Capture the cell that displays the provided text and extract its [x, y] central coordinate. 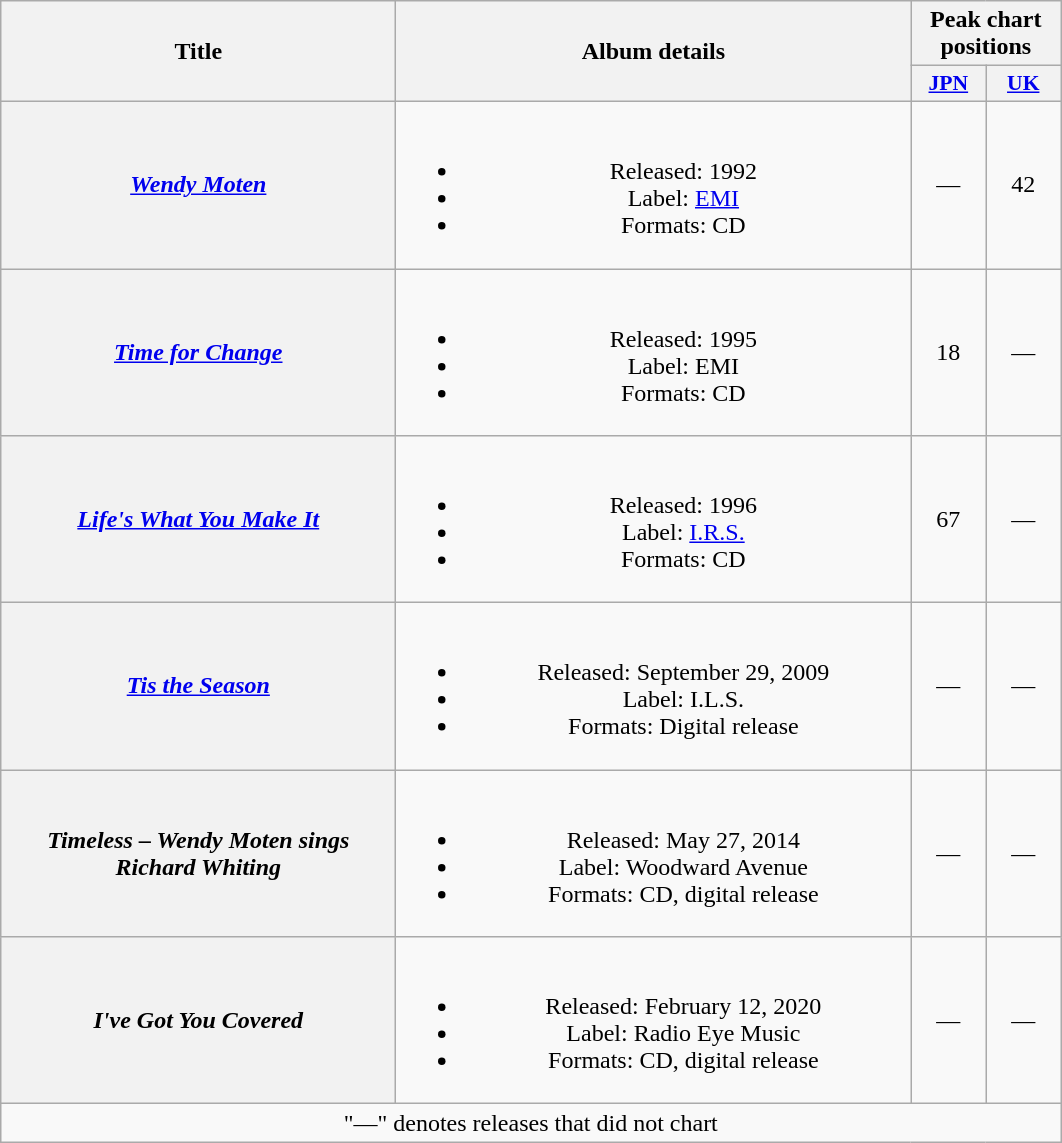
I've Got You Covered [198, 1020]
Released: September 29, 2009Label: I.L.S.Formats: Digital release [654, 686]
JPN [948, 84]
Released: 1995Label: EMIFormats: CD [654, 352]
18 [948, 352]
67 [948, 520]
Released: 1996Label: I.R.S.Formats: CD [654, 520]
Released: May 27, 2014Label: Woodward AvenueFormats: CD, digital release [654, 854]
― [1024, 352]
Timeless – Wendy Moten sings Richard Whiting [198, 854]
Released: 1992Label: EMIFormats: CD [654, 184]
UK [1024, 84]
Life's What You Make It [198, 520]
"—" denotes releases that did not chart [531, 1123]
Peak chart positions [986, 34]
Album details [654, 52]
Wendy Moten [198, 184]
Released: February 12, 2020Label: Radio Eye MusicFormats: CD, digital release [654, 1020]
Time for Change [198, 352]
Tis the Season [198, 686]
Title [198, 52]
42 [1024, 184]
